From the cell containing the given text, extract its center point as [X, Y] coordinate. 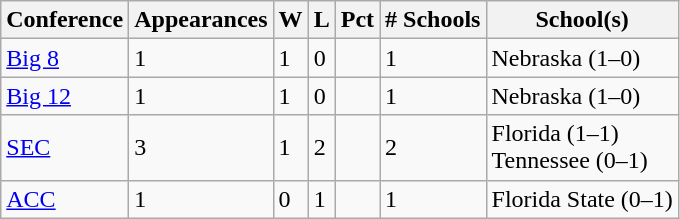
SEC [65, 148]
W [290, 20]
Big 8 [65, 58]
ACC [65, 199]
L [322, 20]
Pct [357, 20]
Conference [65, 20]
School(s) [582, 20]
# Schools [433, 20]
Florida (1–1)Tennessee (0–1) [582, 148]
Big 12 [65, 96]
3 [201, 148]
Florida State (0–1) [582, 199]
Appearances [201, 20]
